Pinpoint the cell where the given text exists, returning its [X, Y] midpoint coordinate. 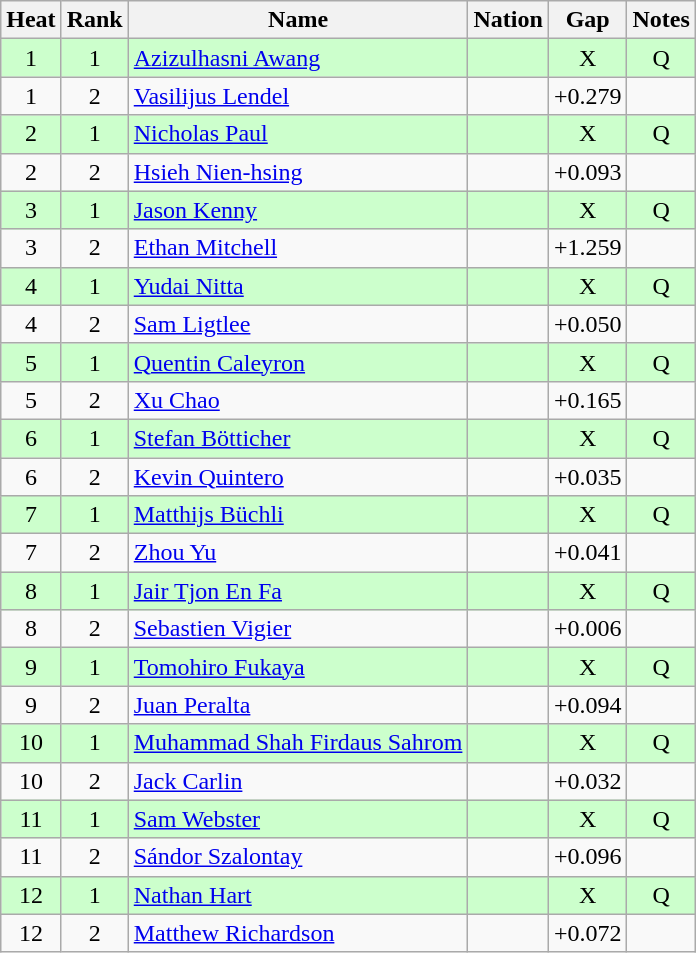
Heat [31, 20]
Sebastien Vigier [298, 629]
Rank [94, 20]
+0.072 [588, 933]
Vasilijus Lendel [298, 96]
Azizulhasni Awang [298, 58]
+0.165 [588, 400]
+0.094 [588, 705]
+0.041 [588, 553]
Muhammad Shah Firdaus Sahrom [298, 743]
+1.259 [588, 248]
+0.032 [588, 781]
Jack Carlin [298, 781]
+0.096 [588, 857]
Quentin Caleyron [298, 362]
Gap [588, 20]
Sándor Szalontay [298, 857]
+0.279 [588, 96]
Tomohiro Fukaya [298, 667]
Xu Chao [298, 400]
Name [298, 20]
Stefan Bötticher [298, 438]
Jair Tjon En Fa [298, 591]
Sam Ligtlee [298, 324]
Zhou Yu [298, 553]
Juan Peralta [298, 705]
Hsieh Nien-hsing [298, 172]
+0.050 [588, 324]
Sam Webster [298, 819]
Kevin Quintero [298, 477]
Nation [508, 20]
Matthijs Büchli [298, 515]
+0.093 [588, 172]
Yudai Nitta [298, 286]
+0.006 [588, 629]
+0.035 [588, 477]
Nathan Hart [298, 895]
Jason Kenny [298, 210]
Notes [661, 20]
Ethan Mitchell [298, 248]
Nicholas Paul [298, 134]
Matthew Richardson [298, 933]
